Determine the [x, y] coordinate at the center of the cell enclosing the given text.  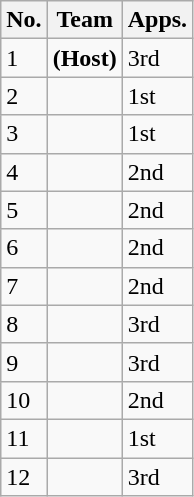
10 [24, 400]
6 [24, 248]
(Host) [84, 58]
5 [24, 210]
7 [24, 286]
Team [84, 20]
9 [24, 362]
1 [24, 58]
4 [24, 172]
12 [24, 477]
2 [24, 96]
11 [24, 438]
No. [24, 20]
3 [24, 134]
8 [24, 324]
Apps. [157, 20]
